Return the (X, Y) coordinate for the center point of the cell that contains the specified text.  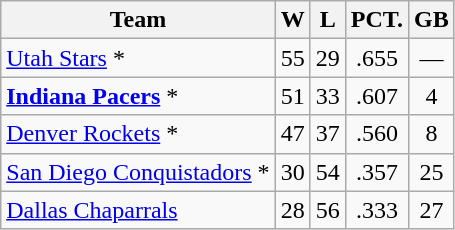
33 (328, 96)
51 (292, 96)
.357 (376, 172)
4 (432, 96)
Indiana Pacers * (138, 96)
W (292, 20)
.655 (376, 58)
.560 (376, 134)
25 (432, 172)
8 (432, 134)
Dallas Chaparrals (138, 210)
37 (328, 134)
Team (138, 20)
PCT. (376, 20)
56 (328, 210)
.333 (376, 210)
GB (432, 20)
47 (292, 134)
— (432, 58)
55 (292, 58)
29 (328, 58)
L (328, 20)
27 (432, 210)
San Diego Conquistadors * (138, 172)
Utah Stars * (138, 58)
54 (328, 172)
28 (292, 210)
.607 (376, 96)
30 (292, 172)
Denver Rockets * (138, 134)
